Extract the (x, y) coordinate from the center of the cell holding the provided text.  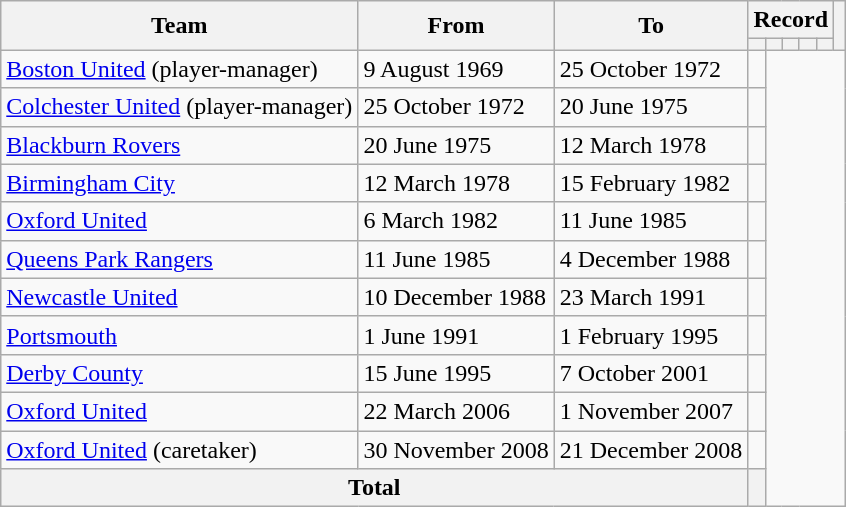
Derby County (180, 373)
21 December 2008 (651, 449)
7 October 2001 (651, 373)
To (651, 26)
Birmingham City (180, 183)
From (456, 26)
30 November 2008 (456, 449)
Record (791, 20)
4 December 1988 (651, 259)
Oxford United (caretaker) (180, 449)
Total (374, 488)
Portsmouth (180, 335)
Team (180, 26)
9 August 1969 (456, 69)
15 February 1982 (651, 183)
23 March 1991 (651, 297)
1 February 1995 (651, 335)
Blackburn Rovers (180, 145)
Colchester United (player-manager) (180, 107)
6 March 1982 (456, 221)
1 November 2007 (651, 411)
22 March 2006 (456, 411)
Queens Park Rangers (180, 259)
Boston United (player-manager) (180, 69)
Newcastle United (180, 297)
15 June 1995 (456, 373)
1 June 1991 (456, 335)
10 December 1988 (456, 297)
